Determine the (X, Y) coordinate at the center of the cell enclosing the given text.  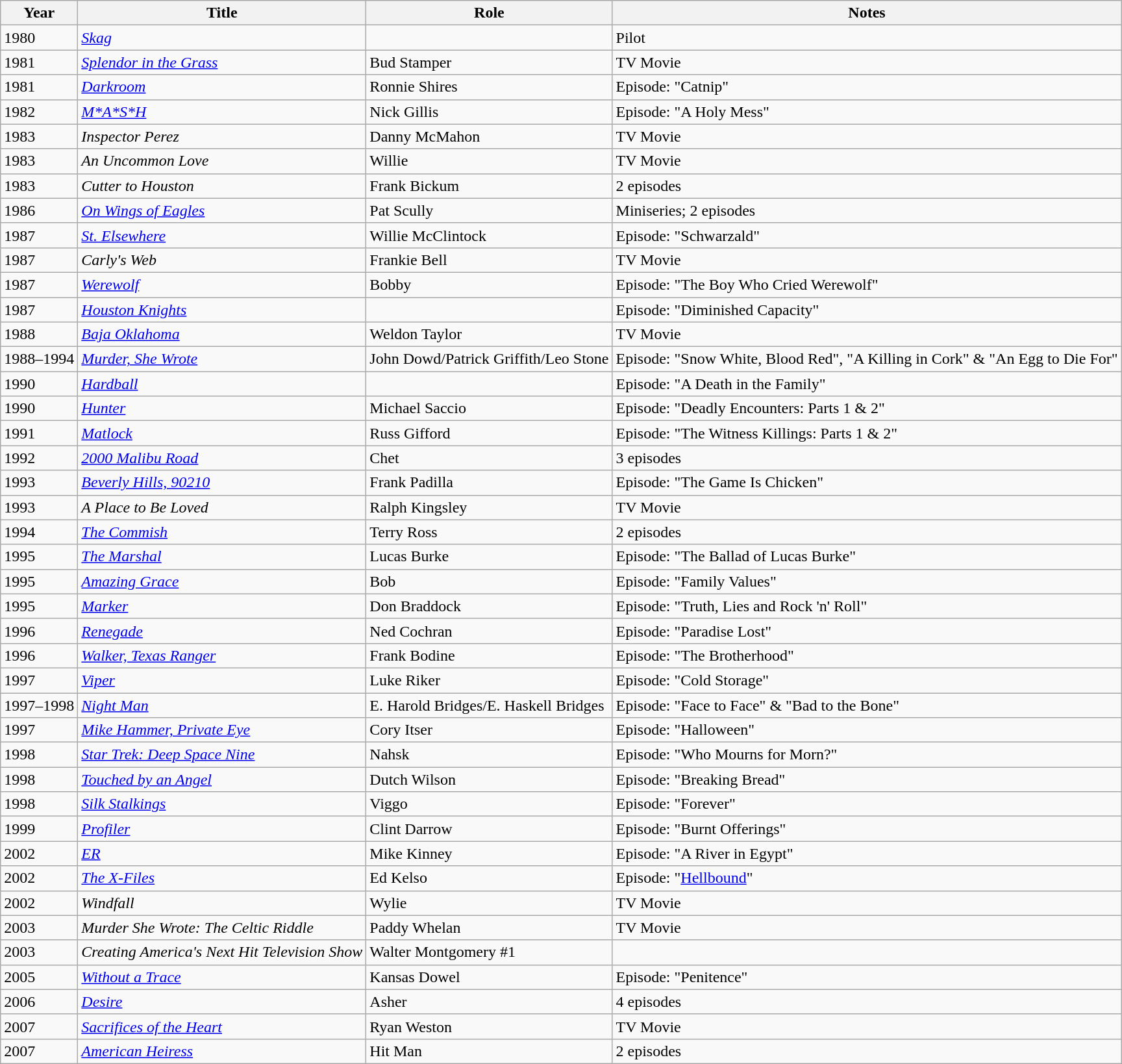
Night Man (222, 705)
Skag (222, 38)
Luke Riker (490, 680)
Episode: "A River in Egypt" (867, 854)
Episode: "A Holy Mess" (867, 112)
Willie (490, 161)
Viggo (490, 804)
Nahsk (490, 755)
The X-Files (222, 878)
Russ Gifford (490, 433)
American Heiress (222, 1051)
Episode: "Paradise Lost" (867, 631)
2005 (39, 977)
Episode: "Hellbound" (867, 878)
Weldon Taylor (490, 335)
Episode: "Forever" (867, 804)
Terry Ross (490, 532)
Episode: "Deadly Encounters: Parts 1 & 2" (867, 409)
Bud Stamper (490, 62)
Touched by an Angel (222, 779)
ER (222, 854)
Ryan Weston (490, 1026)
1982 (39, 112)
Pat Scully (490, 210)
Murder, She Wrote (222, 359)
John Dowd/Patrick Griffith/Leo Stone (490, 359)
Mike Kinney (490, 854)
Walker, Texas Ranger (222, 655)
Chet (490, 458)
Notes (867, 13)
Michael Saccio (490, 409)
Cutter to Houston (222, 186)
Frankie Bell (490, 260)
A Place to Be Loved (222, 507)
1992 (39, 458)
Inspector Perez (222, 136)
Episode: "Cold Storage" (867, 680)
Werewolf (222, 285)
Episode: "The Boy Who Cried Werewolf" (867, 285)
E. Harold Bridges/E. Haskell Bridges (490, 705)
Episode: "Catnip" (867, 87)
Title (222, 13)
Splendor in the Grass (222, 62)
Silk Stalkings (222, 804)
Asher (490, 1002)
M*A*S*H (222, 112)
1997–1998 (39, 705)
Clint Darrow (490, 829)
Lucas Burke (490, 557)
The Marshal (222, 557)
Episode: "Truth, Lies and Rock 'n' Roll" (867, 606)
Year (39, 13)
Without a Trace (222, 977)
Pilot (867, 38)
Episode: "The Witness Killings: Parts 1 & 2" (867, 433)
Matlock (222, 433)
Episode: "Diminished Capacity" (867, 310)
Episode: "Who Mourns for Morn?" (867, 755)
3 episodes (867, 458)
1999 (39, 829)
On Wings of Eagles (222, 210)
1988 (39, 335)
Danny McMahon (490, 136)
Darkroom (222, 87)
Cory Itser (490, 730)
Walter Montgomery #1 (490, 952)
Episode: "Schwarzald" (867, 235)
Houston Knights (222, 310)
Episode: "The Ballad of Lucas Burke" (867, 557)
Renegade (222, 631)
Episode: "Face to Face" & "Bad to the Bone" (867, 705)
Star Trek: Deep Space Nine (222, 755)
4 episodes (867, 1002)
Profiler (222, 829)
Episode: "Breaking Bread" (867, 779)
An Uncommon Love (222, 161)
Hit Man (490, 1051)
Creating America's Next Hit Television Show (222, 952)
Ralph Kingsley (490, 507)
1986 (39, 210)
Episode: "Burnt Offerings" (867, 829)
Frank Bodine (490, 655)
Carly's Web (222, 260)
Bobby (490, 285)
Baja Oklahoma (222, 335)
Bob (490, 581)
Dutch Wilson (490, 779)
Sacrifices of the Heart (222, 1026)
The Commish (222, 532)
Ed Kelso (490, 878)
Don Braddock (490, 606)
Beverly Hills, 90210 (222, 483)
Desire (222, 1002)
1994 (39, 532)
Nick Gillis (490, 112)
Episode: "A Death in the Family" (867, 384)
Episode: "Penitence" (867, 977)
Episode: "Snow White, Blood Red", "A Killing in Cork" & "An Egg to Die For" (867, 359)
Willie McClintock (490, 235)
Windfall (222, 903)
Amazing Grace (222, 581)
Wylie (490, 903)
Miniseries; 2 episodes (867, 210)
2000 Malibu Road (222, 458)
Frank Padilla (490, 483)
2006 (39, 1002)
Viper (222, 680)
1988–1994 (39, 359)
Role (490, 13)
1991 (39, 433)
Hunter (222, 409)
Ronnie Shires (490, 87)
Ned Cochran (490, 631)
Paddy Whelan (490, 928)
Kansas Dowel (490, 977)
Murder She Wrote: The Celtic Riddle (222, 928)
Episode: "Family Values" (867, 581)
Episode: "The Game Is Chicken" (867, 483)
Frank Bickum (490, 186)
Marker (222, 606)
Mike Hammer, Private Eye (222, 730)
Episode: "Halloween" (867, 730)
1980 (39, 38)
Hardball (222, 384)
St. Elsewhere (222, 235)
Episode: "The Brotherhood" (867, 655)
